Provide the [X, Y] coordinate of the cell's center where the given text is located.  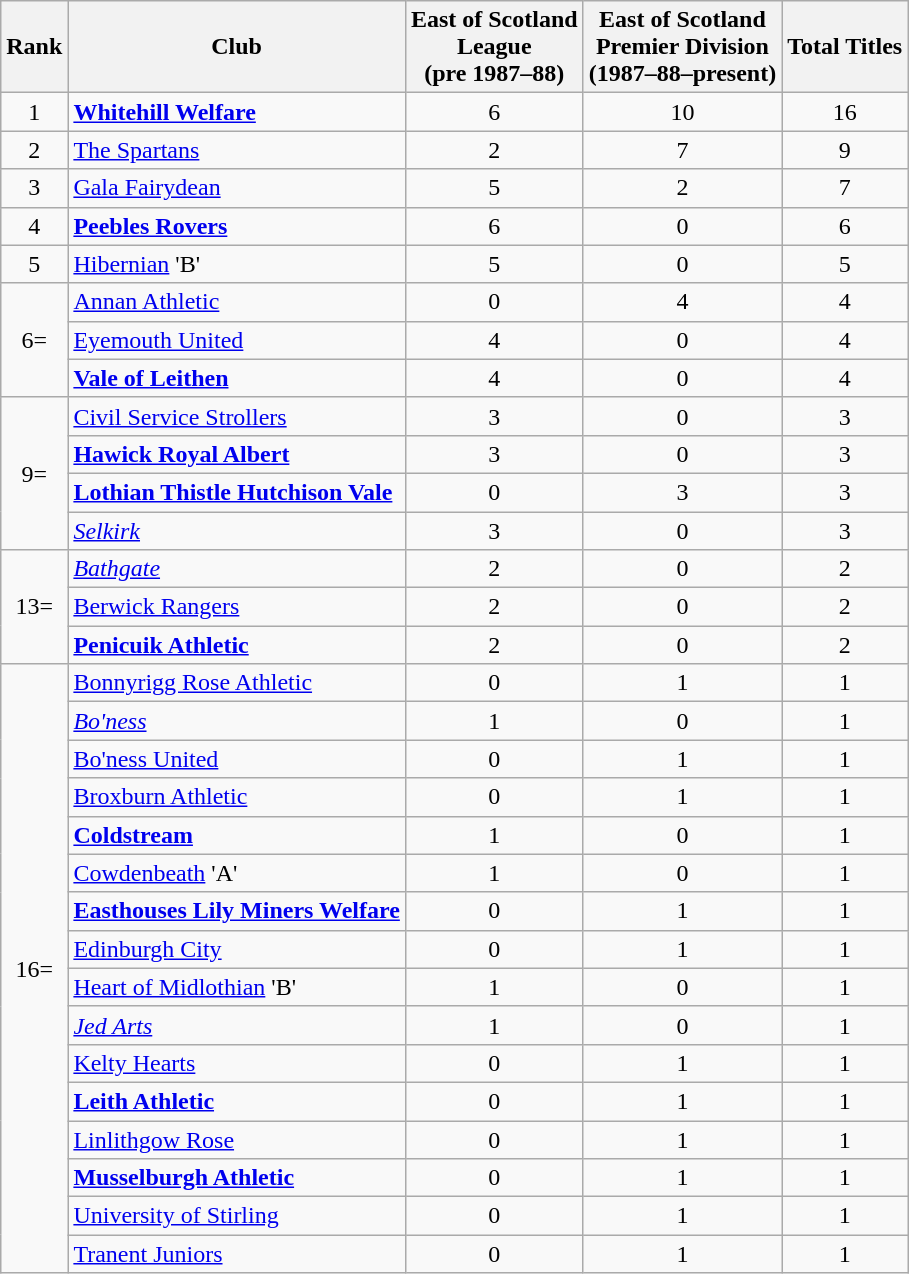
Annan Athletic [237, 302]
Edinburgh City [237, 949]
Civil Service Strollers [237, 416]
16= [34, 968]
Selkirk [237, 531]
Jed Arts [237, 1025]
Penicuik Athletic [237, 645]
Berwick Rangers [237, 607]
Peebles Rovers [237, 226]
Hawick Royal Albert [237, 454]
Linlithgow Rose [237, 1139]
10 [682, 112]
9 [845, 150]
Gala Fairydean [237, 188]
University of Stirling [237, 1216]
Musselburgh Athletic [237, 1178]
Rank [34, 47]
Easthouses Lily Miners Welfare [237, 911]
13= [34, 607]
Cowdenbeath 'A' [237, 873]
Bathgate [237, 569]
Coldstream [237, 835]
Broxburn Athletic [237, 797]
Leith Athletic [237, 1101]
Vale of Leithen [237, 378]
Hibernian 'B' [237, 264]
Club [237, 47]
Total Titles [845, 47]
Lothian Thistle Hutchison Vale [237, 492]
Eyemouth United [237, 340]
Heart of Midlothian 'B' [237, 987]
Kelty Hearts [237, 1063]
Bo'ness [237, 721]
Bonnyrigg Rose Athletic [237, 683]
Whitehill Welfare [237, 112]
East of ScotlandPremier Division (1987–88–present) [682, 47]
The Spartans [237, 150]
Tranent Juniors [237, 1254]
Bo'ness United [237, 759]
East of ScotlandLeague(pre 1987–88) [494, 47]
6= [34, 340]
16 [845, 112]
9= [34, 473]
